Find where the given text appears and provide that cell's center as [x, y] coordinate. 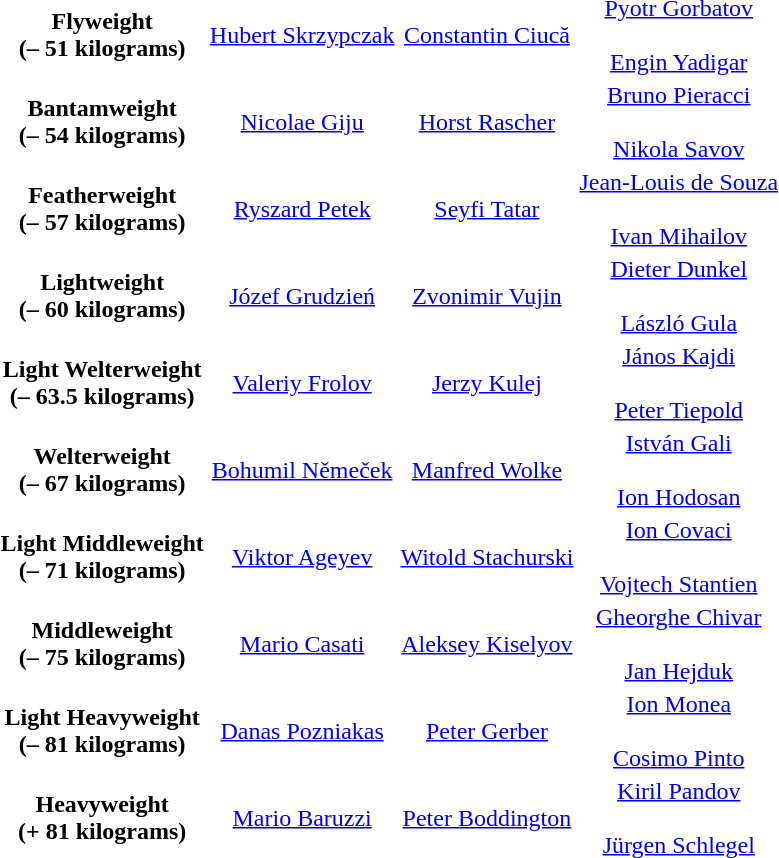
Witold Stachurski [487, 557]
Peter Gerber [487, 731]
Valeriy Frolov [302, 383]
Horst Rascher [487, 122]
Aleksey Kiselyov [487, 644]
Seyfi Tatar [487, 209]
Bohumil Němeček [302, 470]
Manfred Wolke [487, 470]
Zvonimir Vujin [487, 296]
Mario Casati [302, 644]
Jerzy Kulej [487, 383]
Viktor Ageyev [302, 557]
Ryszard Petek [302, 209]
Nicolae Giju [302, 122]
Danas Pozniakas [302, 731]
Józef Grudzień [302, 296]
